For the text-containing cell, return its midpoint in [X, Y] coordinate format. 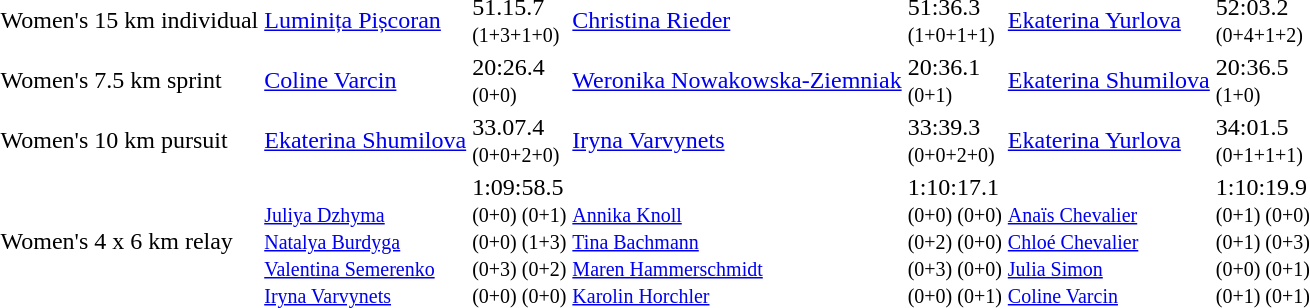
Ekaterina Yurlova [1108, 140]
20:36.1 (0+1) [954, 80]
Iryna Varvynets [737, 140]
33.07.4 (0+0+2+0) [520, 140]
Weronika Nowakowska-Ziemniak [737, 80]
Coline Varcin [366, 80]
20:26.4 (0+0) [520, 80]
33:39.3 (0+0+2+0) [954, 140]
